Return [X, Y] of the center of cell containing provided text 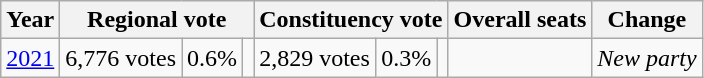
2021 [30, 58]
Year [30, 20]
Constituency vote [351, 20]
6,776 votes [121, 58]
New party [647, 58]
Regional vote [157, 20]
Change [647, 20]
0.6% [212, 58]
2,829 votes [315, 58]
0.3% [406, 58]
Overall seats [520, 20]
